Determine the [x, y] coordinate at the center of the cell enclosing the given text.  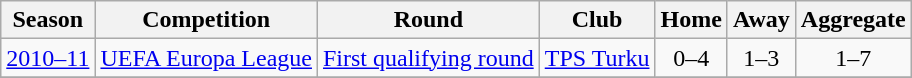
Round [428, 20]
TPS Turku [597, 58]
UEFA Europa League [206, 58]
Club [597, 20]
Home [691, 20]
2010–11 [48, 58]
1–7 [853, 58]
1–3 [761, 58]
Away [761, 20]
First qualifying round [428, 58]
Season [48, 20]
0–4 [691, 58]
Aggregate [853, 20]
Competition [206, 20]
